Return (x, y) of the center of cell containing provided text 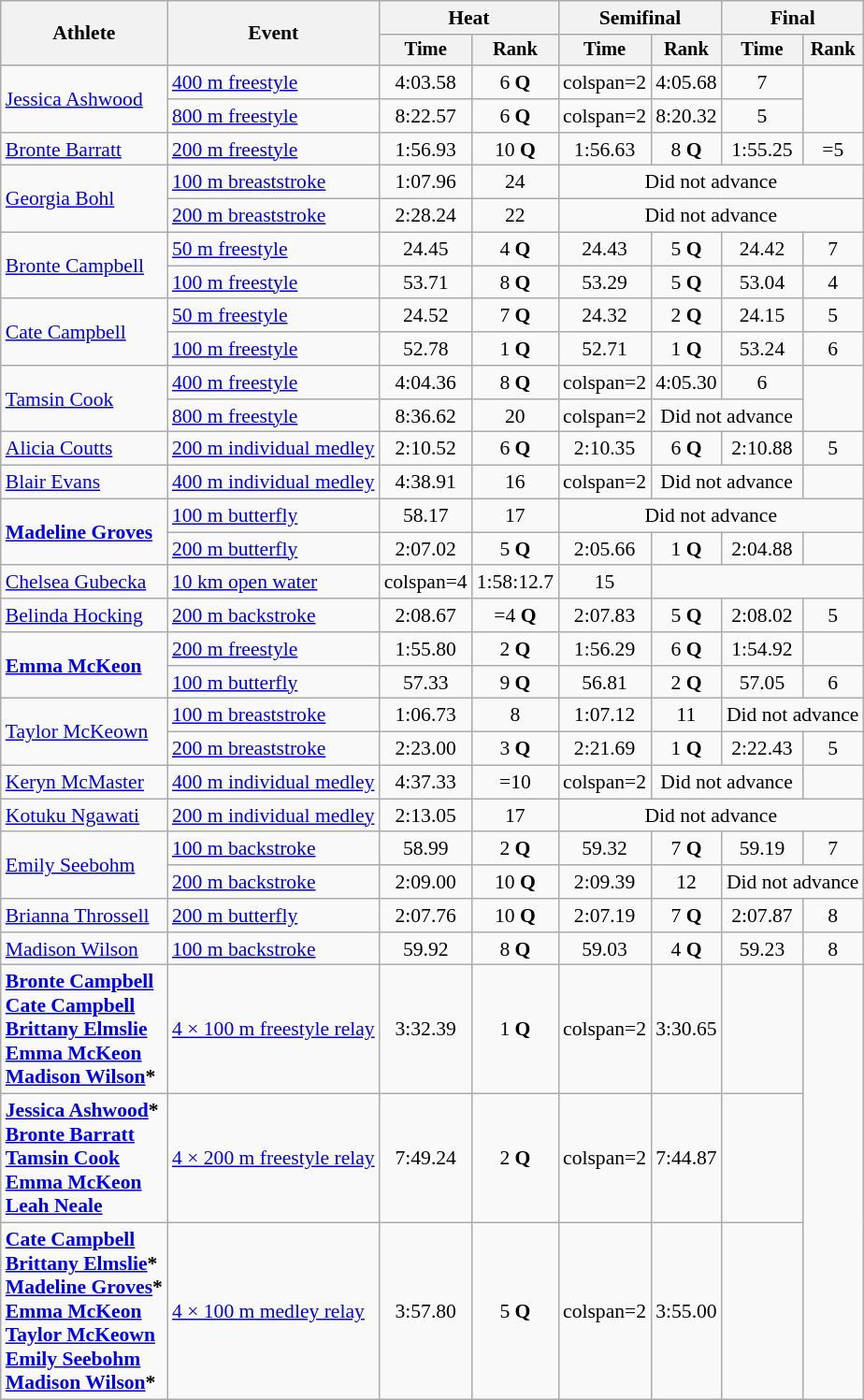
24.42 (762, 250)
20 (515, 416)
2:04.88 (762, 549)
1:58:12.7 (515, 583)
Emma McKeon (84, 666)
15 (604, 583)
Bronte Barratt (84, 150)
3 Q (515, 749)
56.81 (604, 683)
Brianna Throssell (84, 916)
Semifinal (640, 18)
59.23 (762, 949)
colspan=4 (426, 583)
Madison Wilson (84, 949)
Event (273, 34)
22 (515, 216)
2:09.39 (604, 882)
2:07.76 (426, 916)
Cate Campbell (84, 333)
2:08.02 (762, 615)
53.04 (762, 282)
2:28.24 (426, 216)
4 × 200 m freestyle relay (273, 1159)
2:10.52 (426, 449)
2:07.83 (604, 615)
=10 (515, 783)
24.32 (604, 316)
=4 Q (515, 615)
1:07.96 (426, 182)
8:36.62 (426, 416)
52.71 (604, 349)
53.71 (426, 282)
Jessica Ashwood (84, 99)
Madeline Groves (84, 533)
4:03.58 (426, 82)
9 Q (515, 683)
24.52 (426, 316)
Tamsin Cook (84, 398)
24.45 (426, 250)
4:04.36 (426, 382)
Final (793, 18)
59.32 (604, 849)
Blair Evans (84, 483)
2:08.67 (426, 615)
Jessica Ashwood*Bronte BarrattTamsin CookEmma McKeonLeah Neale (84, 1159)
Taylor McKeown (84, 731)
Bronte Campbell (84, 266)
24.15 (762, 316)
3:57.80 (426, 1311)
1:07.12 (604, 715)
1:54.92 (762, 649)
Heat (469, 18)
58.99 (426, 849)
Georgia Bohl (84, 198)
Bronte CampbellCate CampbellBrittany ElmslieEmma McKeonMadison Wilson* (84, 1030)
2:07.19 (604, 916)
7:44.87 (686, 1159)
2:23.00 (426, 749)
3:55.00 (686, 1311)
7:49.24 (426, 1159)
2:09.00 (426, 882)
=5 (832, 150)
Cate CampbellBrittany Elmslie*Madeline Groves*Emma McKeonTaylor McKeownEmily SeebohmMadison Wilson* (84, 1311)
12 (686, 882)
2:13.05 (426, 815)
4 (832, 282)
1:55.25 (762, 150)
4:05.68 (686, 82)
24 (515, 182)
57.33 (426, 683)
4:05.30 (686, 382)
8:20.32 (686, 116)
2:10.88 (762, 449)
11 (686, 715)
2:07.02 (426, 549)
59.19 (762, 849)
4 × 100 m freestyle relay (273, 1030)
4 × 100 m medley relay (273, 1311)
1:56.29 (604, 649)
58.17 (426, 516)
Athlete (84, 34)
2:21.69 (604, 749)
53.24 (762, 349)
59.03 (604, 949)
4:37.33 (426, 783)
2:05.66 (604, 549)
1:56.93 (426, 150)
57.05 (762, 683)
2:10.35 (604, 449)
3:30.65 (686, 1030)
4:38.91 (426, 483)
2:07.87 (762, 916)
Chelsea Gubecka (84, 583)
Belinda Hocking (84, 615)
24.43 (604, 250)
53.29 (604, 282)
2:22.43 (762, 749)
Kotuku Ngawati (84, 815)
1:55.80 (426, 649)
1:56.63 (604, 150)
10 km open water (273, 583)
3:32.39 (426, 1030)
16 (515, 483)
Keryn McMaster (84, 783)
59.92 (426, 949)
52.78 (426, 349)
8:22.57 (426, 116)
Emily Seebohm (84, 866)
Alicia Coutts (84, 449)
1:06.73 (426, 715)
